Output the (X, Y) coordinate of the center of the cell containing the given text.  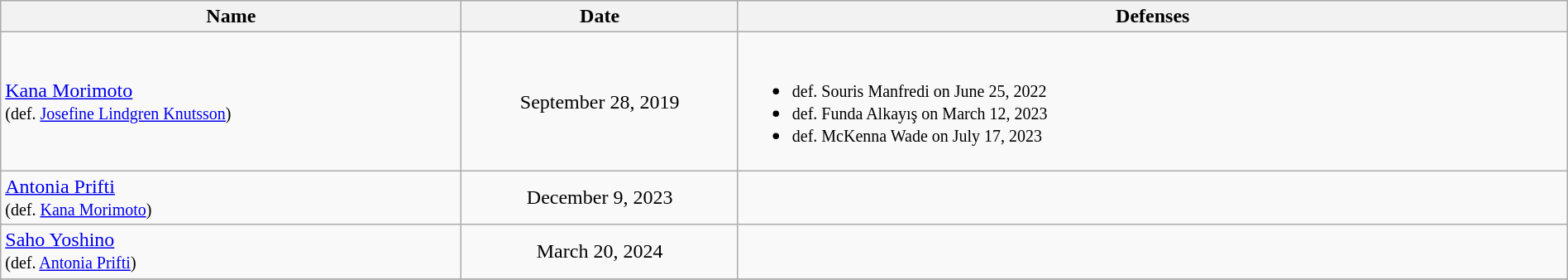
Antonia Prifti (def. Kana Morimoto) (232, 197)
December 9, 2023 (600, 197)
Date (600, 17)
Kana Morimoto (def. Josefine Lindgren Knutsson) (232, 101)
Defenses (1153, 17)
March 20, 2024 (600, 252)
Name (232, 17)
Saho Yoshino (def. Antonia Prifti) (232, 252)
def. Souris Manfredi on June 25, 2022def. Funda Alkayış on March 12, 2023def. McKenna Wade on July 17, 2023 (1153, 101)
September 28, 2019 (600, 101)
